Extract the (x, y) coordinate from the center of the cell holding the provided text.  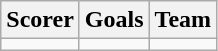
Team (183, 20)
Scorer (40, 20)
Goals (114, 20)
